From the cell containing the given text, extract its center point as [x, y] coordinate. 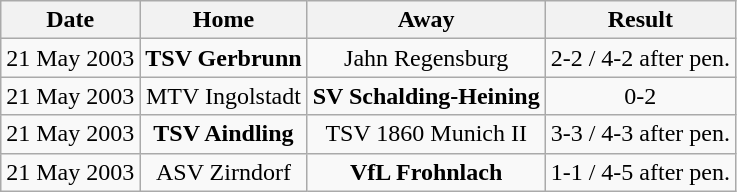
TSV Gerbrunn [224, 58]
TSV Aindling [224, 134]
Date [70, 20]
Away [426, 20]
SV Schalding-Heining [426, 96]
3-3 / 4-3 after pen. [640, 134]
Jahn Regensburg [426, 58]
Result [640, 20]
1-1 / 4-5 after pen. [640, 172]
Home [224, 20]
ASV Zirndorf [224, 172]
VfL Frohnlach [426, 172]
0-2 [640, 96]
TSV 1860 Munich II [426, 134]
2-2 / 4-2 after pen. [640, 58]
MTV Ingolstadt [224, 96]
